Capture the cell that displays the provided text and extract its (x, y) central coordinate. 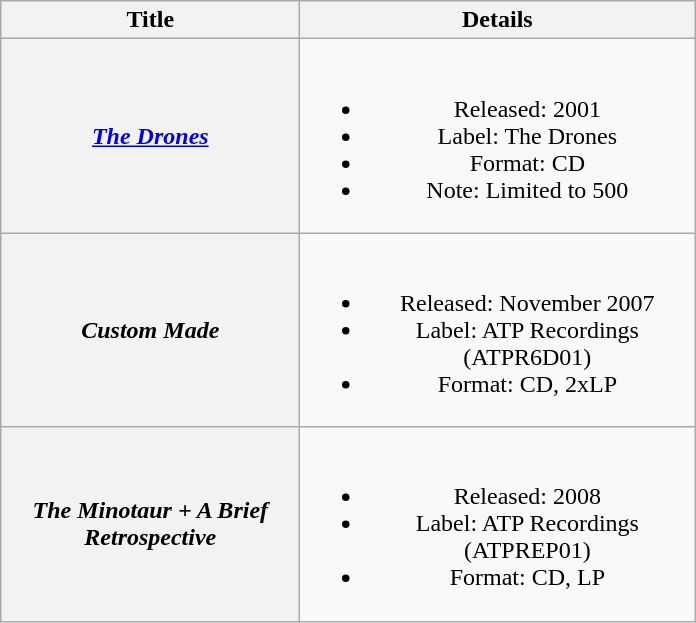
The Minotaur + A Brief Retrospective (150, 524)
Released: 2001Label: The DronesFormat: CDNote: Limited to 500 (498, 136)
Released: November 2007Label: ATP Recordings (ATPR6D01)Format: CD, 2xLP (498, 330)
The Drones (150, 136)
Custom Made (150, 330)
Details (498, 20)
Released: 2008Label: ATP Recordings (ATPREP01)Format: CD, LP (498, 524)
Title (150, 20)
